Capture the cell that displays the provided text and extract its [x, y] central coordinate. 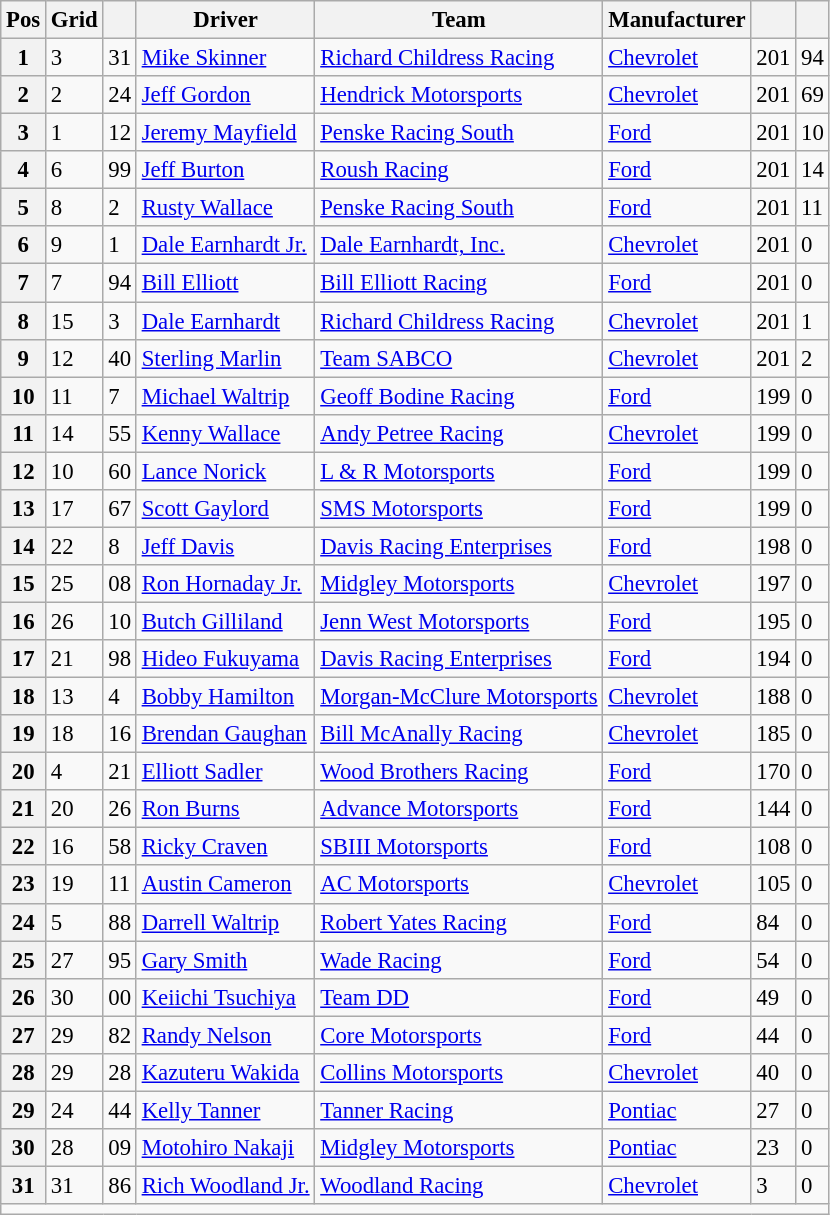
Brendan Gaughan [226, 734]
55 [120, 433]
Elliott Sadler [226, 772]
Bobby Hamilton [226, 697]
Tanner Racing [459, 1110]
SMS Motorsports [459, 509]
Kenny Wallace [226, 433]
Motohiro Nakaji [226, 1148]
AC Motorsports [459, 885]
185 [774, 734]
95 [120, 960]
Hendrick Motorsports [459, 95]
Dale Earnhardt [226, 321]
Geoff Bodine Racing [459, 396]
Mike Skinner [226, 58]
Core Motorsports [459, 1035]
Rusty Wallace [226, 208]
Keiichi Tsuchiya [226, 997]
Randy Nelson [226, 1035]
60 [120, 471]
86 [120, 1185]
Austin Cameron [226, 885]
Roush Racing [459, 170]
Pos [24, 20]
Advance Motorsports [459, 809]
Kelly Tanner [226, 1110]
Gary Smith [226, 960]
Jeff Gordon [226, 95]
69 [812, 95]
198 [774, 546]
197 [774, 584]
Team [459, 20]
Bill Elliott [226, 283]
58 [120, 847]
Ron Burns [226, 809]
Jeremy Mayfield [226, 133]
Butch Gilliland [226, 621]
Ron Hornaday Jr. [226, 584]
Wade Racing [459, 960]
Rich Woodland Jr. [226, 1185]
108 [774, 847]
Robert Yates Racing [459, 922]
Dale Earnhardt Jr. [226, 245]
Morgan-McClure Motorsports [459, 697]
L & R Motorsports [459, 471]
Wood Brothers Racing [459, 772]
84 [774, 922]
98 [120, 659]
Jenn West Motorsports [459, 621]
Hideo Fukuyama [226, 659]
Sterling Marlin [226, 358]
Andy Petree Racing [459, 433]
Bill McAnally Racing [459, 734]
Ricky Craven [226, 847]
00 [120, 997]
Kazuteru Wakida [226, 1073]
194 [774, 659]
Team DD [459, 997]
88 [120, 922]
82 [120, 1035]
105 [774, 885]
Grid [74, 20]
Team SABCO [459, 358]
Dale Earnhardt, Inc. [459, 245]
Jeff Burton [226, 170]
188 [774, 697]
67 [120, 509]
08 [120, 584]
Darrell Waltrip [226, 922]
Bill Elliott Racing [459, 283]
Woodland Racing [459, 1185]
Collins Motorsports [459, 1073]
195 [774, 621]
144 [774, 809]
Lance Norick [226, 471]
SBIII Motorsports [459, 847]
Scott Gaylord [226, 509]
09 [120, 1148]
49 [774, 997]
99 [120, 170]
Jeff Davis [226, 546]
Driver [226, 20]
54 [774, 960]
Michael Waltrip [226, 396]
170 [774, 772]
Manufacturer [677, 20]
